Return the [x, y] coordinate for the center point of the cell that contains the specified text.  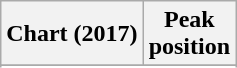
Peak position [189, 34]
Chart (2017) [72, 34]
